From the cell containing the given text, extract its center point as [X, Y] coordinate. 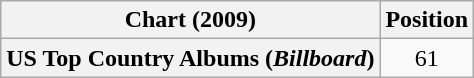
Chart (2009) [190, 20]
61 [427, 58]
Position [427, 20]
US Top Country Albums (Billboard) [190, 58]
